Determine the (X, Y) coordinate at the center of the cell enclosing the given text.  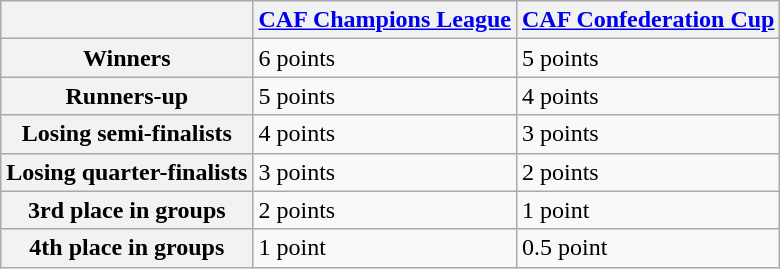
Runners-up (127, 96)
3rd place in groups (127, 210)
CAF Champions League (385, 20)
Losing semi-finalists (127, 134)
Winners (127, 58)
6 points (385, 58)
0.5 point (648, 248)
4th place in groups (127, 248)
Losing quarter-finalists (127, 172)
CAF Confederation Cup (648, 20)
